Pinpoint the cell where the given text exists, returning its (x, y) midpoint coordinate. 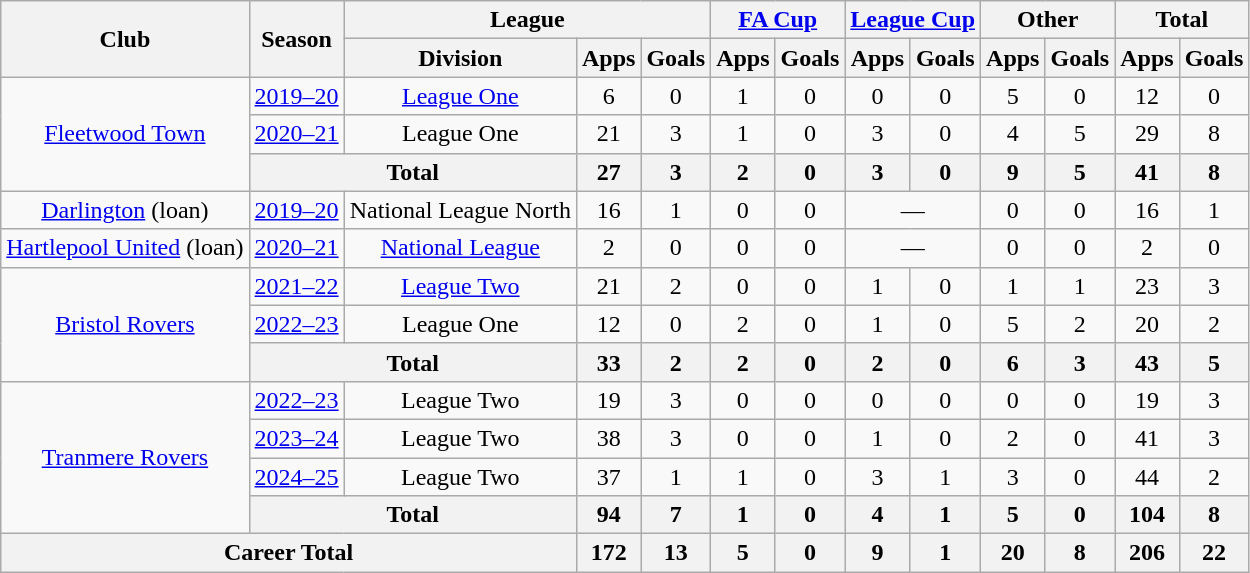
Career Total (289, 553)
7 (676, 515)
37 (608, 477)
13 (676, 553)
FA Cup (778, 20)
27 (608, 172)
206 (1147, 553)
National League North (460, 210)
23 (1147, 286)
Hartlepool United (loan) (125, 248)
29 (1147, 134)
104 (1147, 515)
2023–24 (296, 438)
Other (1048, 20)
Darlington (loan) (125, 210)
Fleetwood Town (125, 134)
National League (460, 248)
94 (608, 515)
League (527, 20)
League Cup (913, 20)
22 (1214, 553)
33 (608, 362)
38 (608, 438)
Tranmere Rovers (125, 457)
Club (125, 39)
172 (608, 553)
44 (1147, 477)
Bristol Rovers (125, 324)
43 (1147, 362)
Division (460, 58)
2021–22 (296, 286)
2024–25 (296, 477)
Season (296, 39)
